Find where the given text appears and provide that cell's center as [x, y] coordinate. 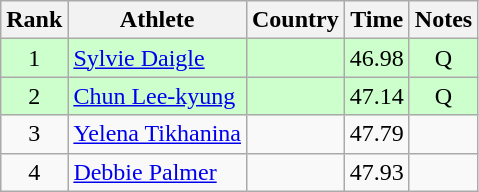
Country [295, 20]
47.93 [376, 172]
4 [34, 172]
Debbie Palmer [158, 172]
47.14 [376, 96]
Athlete [158, 20]
Yelena Tikhanina [158, 134]
46.98 [376, 58]
Chun Lee-kyung [158, 96]
Time [376, 20]
47.79 [376, 134]
1 [34, 58]
Sylvie Daigle [158, 58]
Rank [34, 20]
3 [34, 134]
2 [34, 96]
Notes [443, 20]
